Detect which cell encompasses the target text, then output its [x, y] center coordinate. 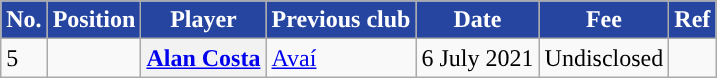
Previous club [341, 20]
Date [478, 20]
No. [24, 20]
Position [94, 20]
Player [204, 20]
Ref [692, 20]
Avaí [341, 58]
Alan Costa [204, 58]
5 [24, 58]
Fee [604, 20]
Undisclosed [604, 58]
6 July 2021 [478, 58]
